From the cell containing the given text, extract its center point as (x, y) coordinate. 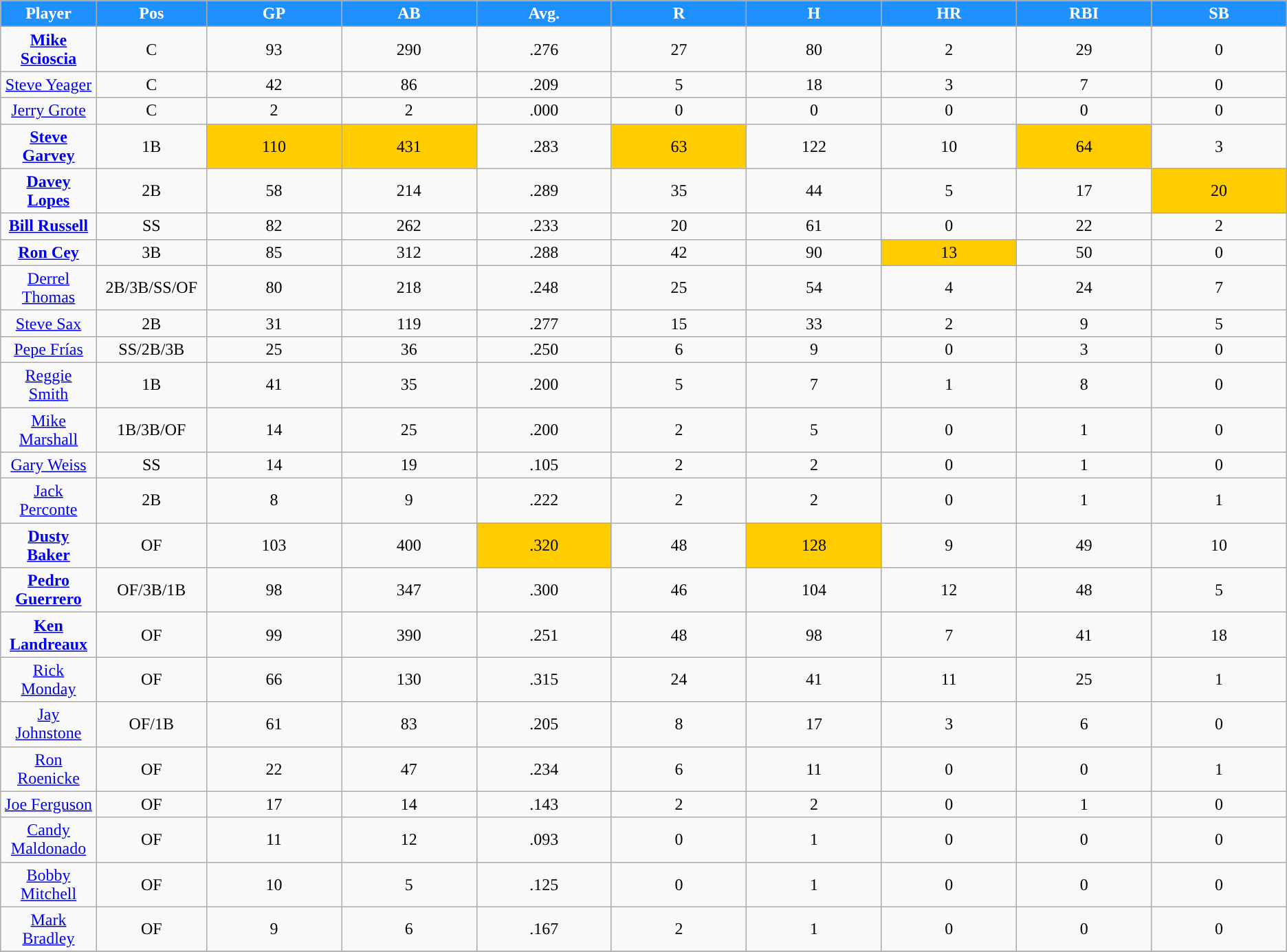
1B/3B/OF (151, 429)
90 (814, 252)
29 (1083, 49)
Joe Ferguson (49, 804)
.222 (544, 500)
Pedro Guerrero (49, 590)
Steve Yeager (49, 85)
Steve Garvey (49, 146)
Reggie Smith (49, 385)
Mike Marshall (49, 429)
44 (814, 191)
.276 (544, 49)
H (814, 14)
Ron Roenicke (49, 768)
.248 (544, 287)
.289 (544, 191)
Ron Cey (49, 252)
83 (409, 724)
Pos (151, 14)
64 (1083, 146)
47 (409, 768)
400 (409, 546)
431 (409, 146)
33 (814, 323)
Gary Weiss (49, 465)
2B/3B/SS/OF (151, 287)
.105 (544, 465)
36 (409, 349)
119 (409, 323)
.000 (544, 111)
4 (949, 287)
122 (814, 146)
82 (274, 226)
Bill Russell (49, 226)
128 (814, 546)
.320 (544, 546)
3B (151, 252)
.277 (544, 323)
104 (814, 590)
93 (274, 49)
Jay Johnstone (49, 724)
46 (679, 590)
Jerry Grote (49, 111)
Pepe Frías (49, 349)
SS/2B/3B (151, 349)
.125 (544, 884)
.143 (544, 804)
OF/3B/1B (151, 590)
130 (409, 679)
Candy Maldonado (49, 840)
214 (409, 191)
HR (949, 14)
Steve Sax (49, 323)
27 (679, 49)
.234 (544, 768)
Mark Bradley (49, 929)
.093 (544, 840)
Mike Scioscia (49, 49)
15 (679, 323)
Ken Landreaux (49, 635)
.167 (544, 929)
.205 (544, 724)
Player (49, 14)
50 (1083, 252)
R (679, 14)
Davey Lopes (49, 191)
.315 (544, 679)
66 (274, 679)
.288 (544, 252)
AB (409, 14)
390 (409, 635)
Jack Perconte (49, 500)
GP (274, 14)
99 (274, 635)
Rick Monday (49, 679)
312 (409, 252)
49 (1083, 546)
SB (1219, 14)
347 (409, 590)
103 (274, 546)
110 (274, 146)
Dusty Baker (49, 546)
Avg. (544, 14)
54 (814, 287)
63 (679, 146)
31 (274, 323)
.251 (544, 635)
Derrel Thomas (49, 287)
.250 (544, 349)
.283 (544, 146)
290 (409, 49)
85 (274, 252)
Bobby Mitchell (49, 884)
.300 (544, 590)
OF/1B (151, 724)
58 (274, 191)
19 (409, 465)
262 (409, 226)
86 (409, 85)
13 (949, 252)
218 (409, 287)
RBI (1083, 14)
.233 (544, 226)
.209 (544, 85)
